Extract the (X, Y) coordinate from the center of the cell holding the provided text.  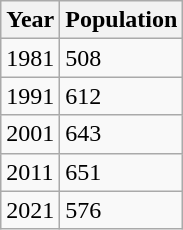
1981 (30, 58)
Year (30, 20)
576 (122, 210)
2021 (30, 210)
2011 (30, 172)
643 (122, 134)
1991 (30, 96)
651 (122, 172)
612 (122, 96)
2001 (30, 134)
Population (122, 20)
508 (122, 58)
